Output the (x, y) coordinate of the center of the cell containing the given text.  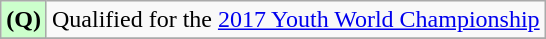
(Q) (24, 20)
Qualified for the 2017 Youth World Championship (296, 20)
